Output the [X, Y] coordinate of the center of the cell containing the given text.  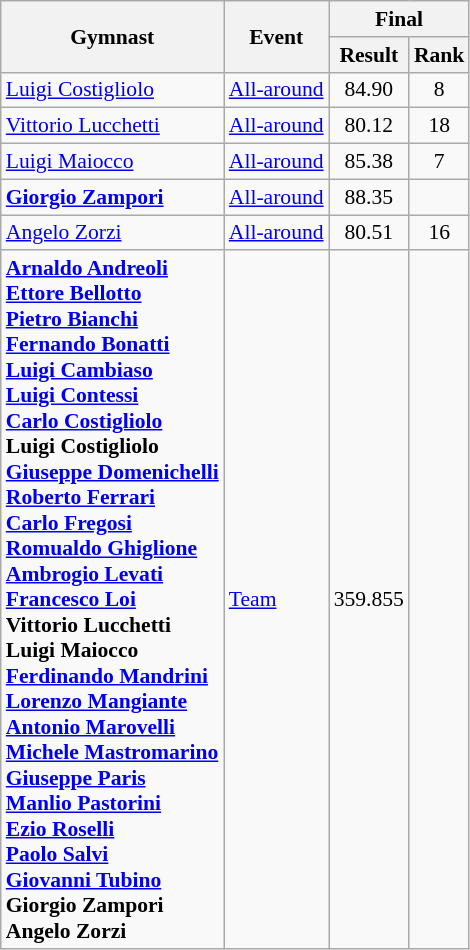
Vittorio Lucchetti [112, 126]
Team [276, 600]
Giorgio Zampori [112, 197]
8 [440, 90]
18 [440, 126]
85.38 [369, 162]
16 [440, 233]
359.855 [369, 600]
Gymnast [112, 36]
Luigi Maiocco [112, 162]
Event [276, 36]
88.35 [369, 197]
Angelo Zorzi [112, 233]
Result [369, 55]
Luigi Costigliolo [112, 90]
7 [440, 162]
80.51 [369, 233]
Rank [440, 55]
Final [400, 19]
80.12 [369, 126]
84.90 [369, 90]
